Extract the [x, y] coordinate from the center of the cell holding the provided text.  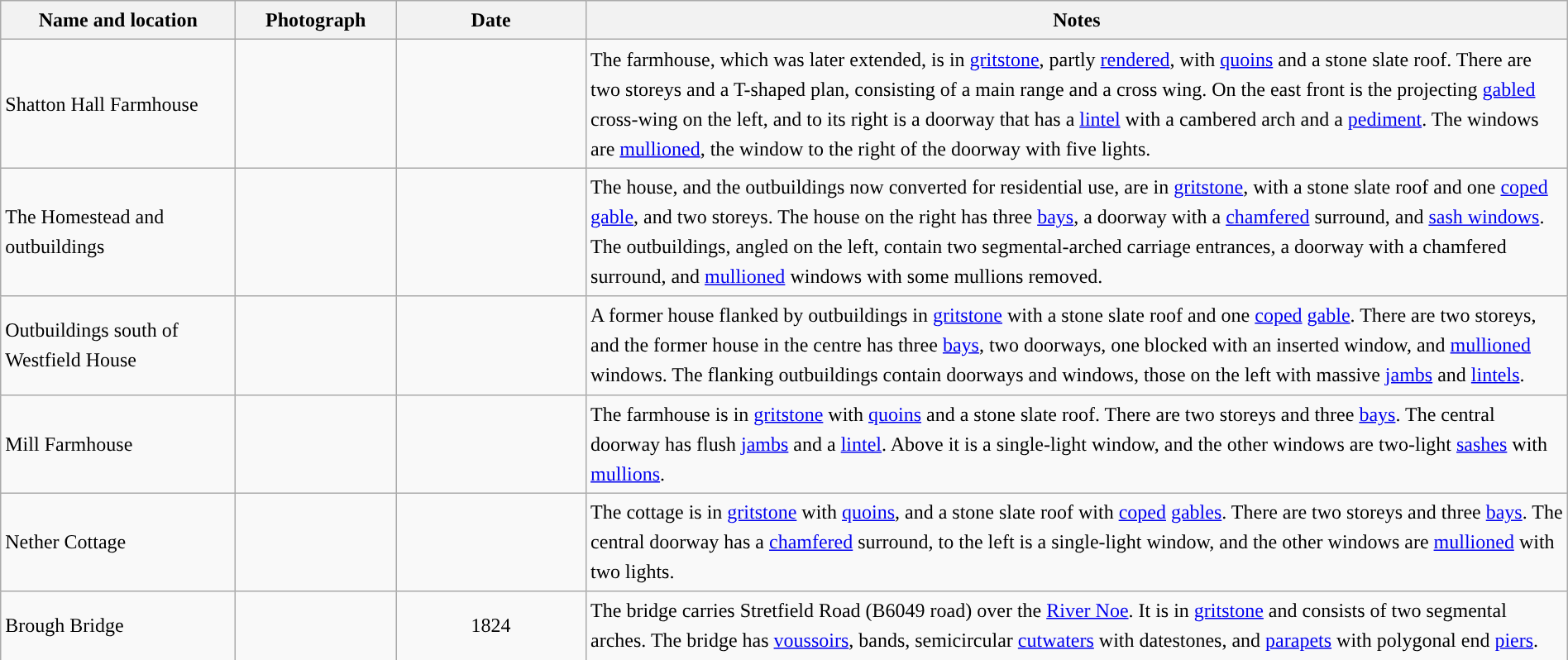
Name and location [118, 20]
Outbuildings south of Westfield House [118, 346]
Notes [1077, 20]
1824 [491, 625]
Nether Cottage [118, 543]
The Homestead and outbuildings [118, 232]
Date [491, 20]
Photograph [316, 20]
Shatton Hall Farmhouse [118, 104]
Mill Farmhouse [118, 443]
Brough Bridge [118, 625]
